Locate the cell with the specified text and output its (X, Y) center coordinate. 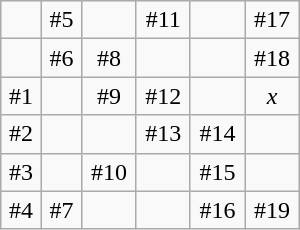
#10 (109, 172)
#16 (217, 210)
x (272, 96)
#14 (217, 134)
#9 (109, 96)
#19 (272, 210)
#12 (163, 96)
#1 (21, 96)
#2 (21, 134)
#13 (163, 134)
#6 (61, 58)
#18 (272, 58)
#7 (61, 210)
#4 (21, 210)
#5 (61, 20)
#8 (109, 58)
#17 (272, 20)
#11 (163, 20)
#15 (217, 172)
#3 (21, 172)
